Output the (x, y) coordinate of the center of the cell containing the given text.  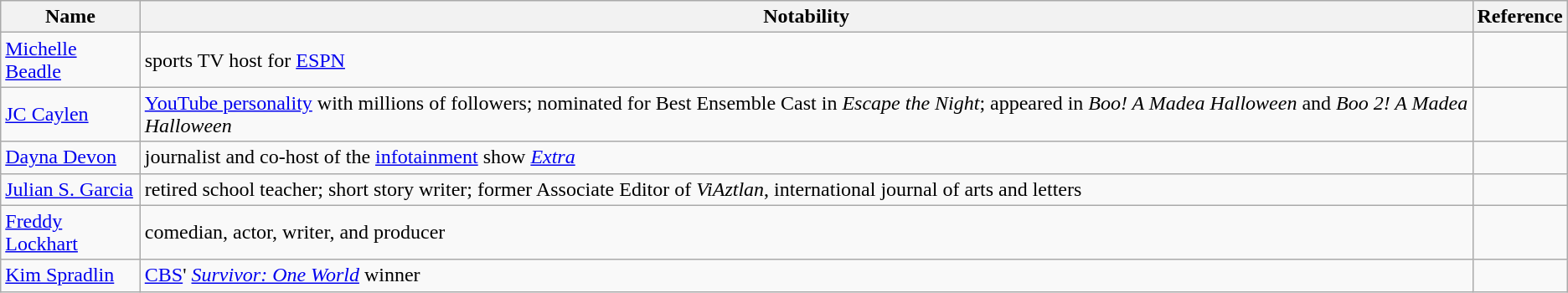
Freddy Lockhart (70, 233)
Reference (1519, 17)
Dayna Devon (70, 157)
Julian S. Garcia (70, 189)
Notability (806, 17)
JC Caylen (70, 114)
comedian, actor, writer, and producer (806, 233)
Kim Spradlin (70, 275)
Michelle Beadle (70, 60)
sports TV host for ESPN (806, 60)
retired school teacher; short story writer; former Associate Editor of ViAztlan, international journal of arts and letters (806, 189)
journalist and co-host of the infotainment show Extra (806, 157)
CBS' Survivor: One World winner (806, 275)
Name (70, 17)
